Provide the (x, y) coordinate of the cell's center where the given text is located.  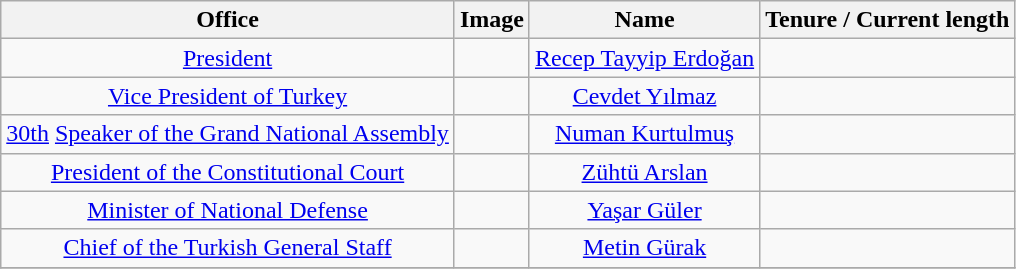
Numan Kurtulmuş (644, 134)
Office (228, 20)
Yaşar Güler (644, 210)
President (228, 58)
Zühtü Arslan (644, 172)
Minister of National Defense (228, 210)
Metin Gürak (644, 248)
President of the Constitutional Court (228, 172)
30th Speaker of the Grand National Assembly (228, 134)
Name (644, 20)
Tenure / Current length (888, 20)
Image (492, 20)
Vice President of Turkey (228, 96)
Recep Tayyip Erdoğan (644, 58)
Chief of the Turkish General Staff (228, 248)
Cevdet Yılmaz (644, 96)
